Capture the cell that displays the provided text and extract its [x, y] central coordinate. 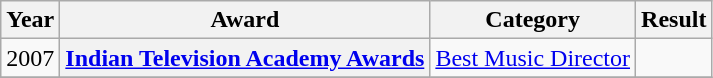
Result [674, 20]
Award [245, 20]
Best Music Director [533, 58]
Category [533, 20]
Year [30, 20]
2007 [30, 58]
Indian Television Academy Awards [245, 58]
